Search for the cell housing the specified text and yield its (x, y) center coordinate. 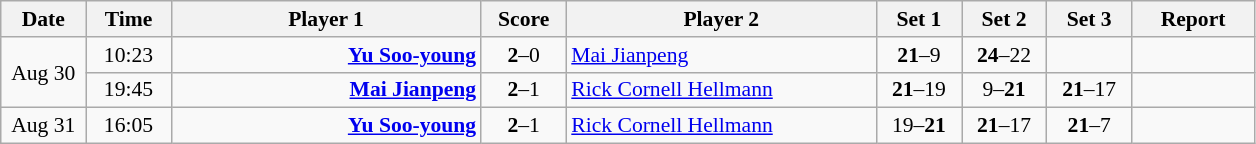
Aug 30 (44, 72)
19:45 (128, 90)
16:05 (128, 126)
Report (1194, 19)
Date (44, 19)
19–21 (918, 126)
Set 2 (1004, 19)
Set 3 (1090, 19)
Time (128, 19)
21–7 (1090, 126)
9–21 (1004, 90)
24–22 (1004, 55)
21–9 (918, 55)
Player 2 (721, 19)
Player 1 (326, 19)
2–0 (524, 55)
21–19 (918, 90)
10:23 (128, 55)
Aug 31 (44, 126)
Set 1 (918, 19)
Score (524, 19)
